Return [x, y] of the center of cell containing provided text 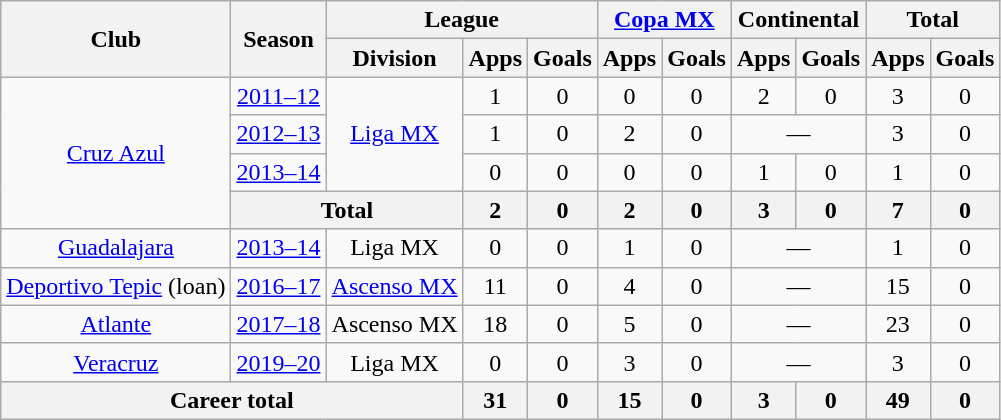
Veracruz [116, 362]
2017–18 [278, 324]
Club [116, 39]
Cruz Azul [116, 153]
49 [898, 400]
2019–20 [278, 362]
11 [495, 286]
Season [278, 39]
Atlante [116, 324]
5 [629, 324]
Division [394, 58]
Deportivo Tepic (loan) [116, 286]
7 [898, 210]
23 [898, 324]
Career total [232, 400]
2012–13 [278, 134]
Copa MX [664, 20]
League [462, 20]
2011–12 [278, 96]
2016–17 [278, 286]
Guadalajara [116, 248]
4 [629, 286]
Continental [798, 20]
18 [495, 324]
31 [495, 400]
